For the text-containing cell, return its midpoint in [X, Y] coordinate format. 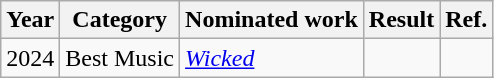
Result [401, 20]
2024 [30, 58]
Wicked [272, 58]
Ref. [466, 20]
Best Music [120, 58]
Nominated work [272, 20]
Year [30, 20]
Category [120, 20]
